Capture the cell that displays the provided text and extract its (x, y) central coordinate. 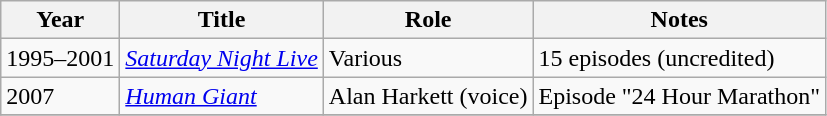
Role (428, 20)
1995–2001 (60, 58)
2007 (60, 96)
Title (222, 20)
Saturday Night Live (222, 58)
Episode "24 Hour Marathon" (680, 96)
Alan Harkett (voice) (428, 96)
Human Giant (222, 96)
Various (428, 58)
Notes (680, 20)
15 episodes (uncredited) (680, 58)
Year (60, 20)
